From the cell containing the given text, extract its center point as [X, Y] coordinate. 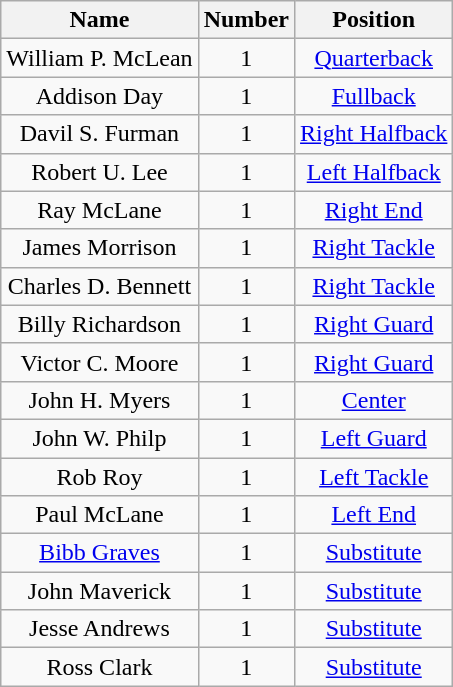
Quarterback [374, 58]
Center [374, 400]
Bibb Graves [100, 553]
Jesse Andrews [100, 629]
John Maverick [100, 591]
Number [246, 20]
James Morrison [100, 248]
Victor C. Moore [100, 362]
Name [100, 20]
John H. Myers [100, 400]
Addison Day [100, 96]
Billy Richardson [100, 324]
Left Tackle [374, 477]
Charles D. Bennett [100, 286]
Left Guard [374, 438]
Position [374, 20]
Right Halfback [374, 134]
Right End [374, 210]
Left Halfback [374, 172]
Paul McLane [100, 515]
Robert U. Lee [100, 172]
Fullback [374, 96]
Ross Clark [100, 667]
Ray McLane [100, 210]
William P. McLean [100, 58]
Davil S. Furman [100, 134]
Rob Roy [100, 477]
Left End [374, 515]
John W. Philp [100, 438]
